Capture the cell that displays the provided text and extract its [x, y] central coordinate. 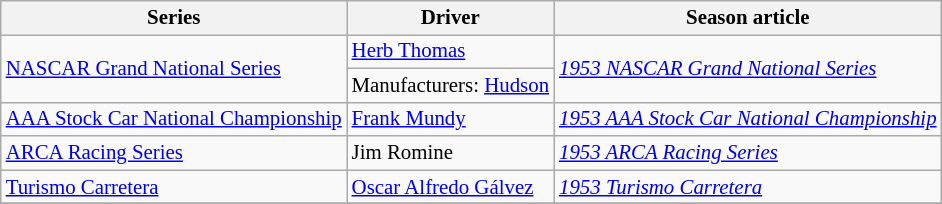
AAA Stock Car National Championship [174, 119]
NASCAR Grand National Series [174, 68]
Driver [450, 18]
Jim Romine [450, 153]
Oscar Alfredo Gálvez [450, 187]
Series [174, 18]
Turismo Carretera [174, 187]
Frank Mundy [450, 119]
1953 ARCA Racing Series [748, 153]
Manufacturers: Hudson [450, 85]
ARCA Racing Series [174, 153]
1953 AAA Stock Car National Championship [748, 119]
1953 NASCAR Grand National Series [748, 68]
1953 Turismo Carretera [748, 187]
Herb Thomas [450, 51]
Season article [748, 18]
